Return [X, Y] of the center of cell containing provided text 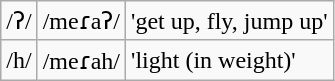
/meɾah/ [81, 60]
/ʔ/ [19, 21]
/h/ [19, 60]
'light (in weight)' [230, 60]
/meɾaʔ/ [81, 21]
'get up, fly, jump up' [230, 21]
